Find where the given text appears and provide that cell's center as [X, Y] coordinate. 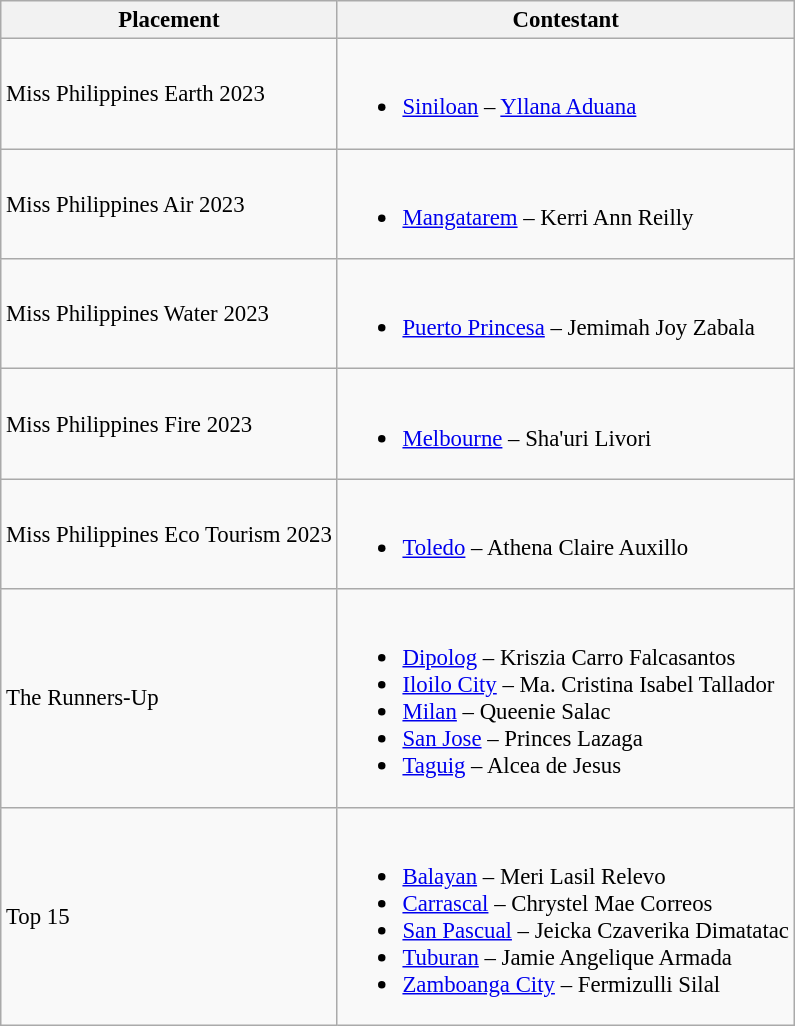
Siniloan – Yllana Aduana [566, 94]
Miss Philippines Fire 2023 [169, 424]
Miss Philippines Water 2023 [169, 314]
Miss Philippines Eco Tourism 2023 [169, 534]
Top 15 [169, 916]
Miss Philippines Air 2023 [169, 204]
Placement [169, 20]
Mangatarem – Kerri Ann Reilly [566, 204]
Dipolog – Kriszia Carro FalcasantosIloilo City – Ma. Cristina Isabel TalladorMilan – Queenie SalacSan Jose – Princes LazagaTaguig – Alcea de Jesus [566, 698]
Miss Philippines Earth 2023 [169, 94]
Melbourne – Sha'uri Livori [566, 424]
Contestant [566, 20]
The Runners-Up [169, 698]
Toledo – Athena Claire Auxillo [566, 534]
Puerto Princesa – Jemimah Joy Zabala [566, 314]
